Output the (X, Y) coordinate of the center of the cell containing the given text.  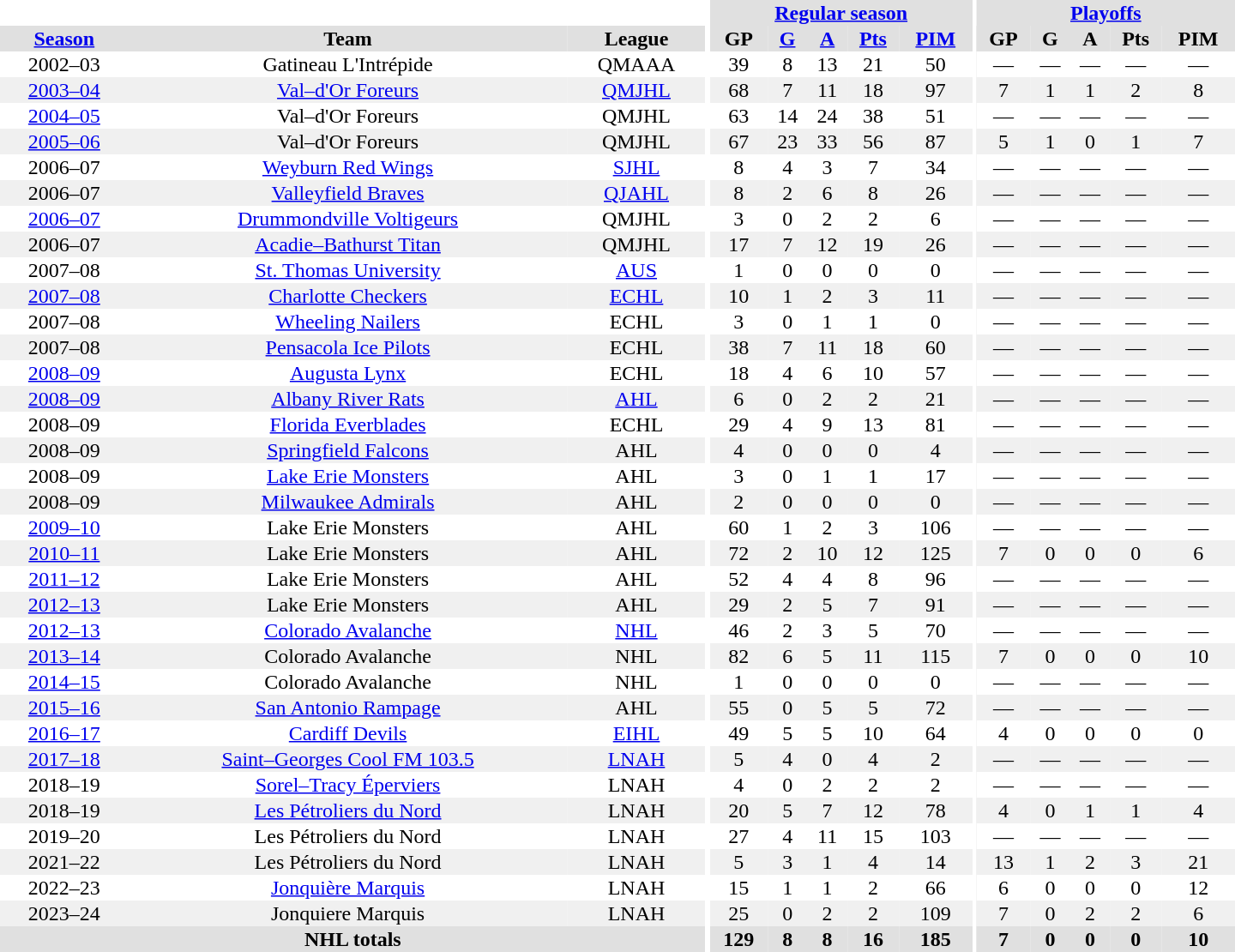
Team (348, 39)
39 (739, 64)
185 (935, 939)
2011–12 (64, 579)
16 (873, 939)
Weyburn Red Wings (348, 167)
Valleyfield Braves (348, 193)
2005–06 (64, 142)
Gatineau L'Intrépide (348, 64)
23 (787, 142)
2019–20 (64, 836)
70 (935, 630)
Cardiff Devils (348, 733)
2015–16 (64, 708)
Jonquière Marquis (348, 888)
27 (739, 836)
46 (739, 630)
Sorel–Tracy Éperviers (348, 785)
49 (739, 733)
Acadie–Bathurst Titan (348, 244)
Milwaukee Admirals (348, 502)
25 (739, 913)
2022–23 (64, 888)
2016–17 (64, 733)
129 (739, 939)
Season (64, 39)
League (636, 39)
Charlotte Checkers (348, 296)
106 (935, 527)
24 (827, 116)
67 (739, 142)
87 (935, 142)
55 (739, 708)
QJAHL (636, 193)
109 (935, 913)
82 (739, 656)
SJHL (636, 167)
Jonquiere Marquis (348, 913)
Springfield Falcons (348, 450)
Albany River Rats (348, 399)
2023–24 (64, 913)
56 (873, 142)
Wheeling Nailers (348, 322)
Saint–Georges Cool FM 103.5 (348, 759)
Drummondville Voltigeurs (348, 219)
91 (935, 605)
2003–04 (64, 90)
EIHL (636, 733)
19 (873, 244)
81 (935, 425)
96 (935, 579)
St. Thomas University (348, 270)
2002–03 (64, 64)
San Antonio Rampage (348, 708)
63 (739, 116)
2004–05 (64, 116)
115 (935, 656)
QMAAA (636, 64)
64 (935, 733)
2009–10 (64, 527)
NHL totals (353, 939)
2010–11 (64, 553)
125 (935, 553)
103 (935, 836)
97 (935, 90)
52 (739, 579)
20 (739, 810)
34 (935, 167)
Playoffs (1106, 13)
AUS (636, 270)
50 (935, 64)
33 (827, 142)
9 (827, 425)
Augusta Lynx (348, 373)
68 (739, 90)
Regular season (841, 13)
66 (935, 888)
78 (935, 810)
Florida Everblades (348, 425)
2021–22 (64, 862)
2017–18 (64, 759)
51 (935, 116)
2013–14 (64, 656)
Pensacola Ice Pilots (348, 347)
57 (935, 373)
2014–15 (64, 682)
